Capture the cell that displays the provided text and extract its [X, Y] central coordinate. 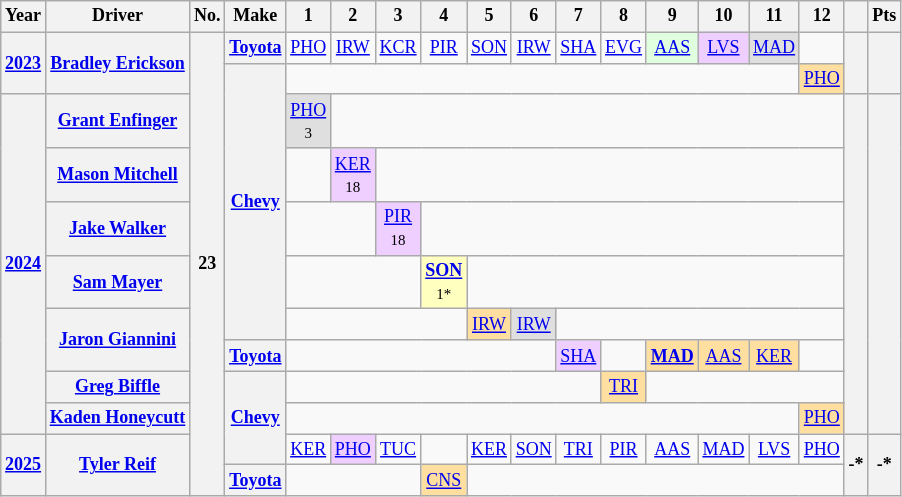
Kaden Honeycutt [117, 418]
KER18 [354, 175]
Greg Biffle [117, 386]
2023 [24, 63]
No. [208, 16]
7 [578, 16]
12 [822, 16]
4 [444, 16]
TUC [398, 450]
10 [724, 16]
2024 [24, 264]
3 [398, 16]
1 [308, 16]
Jake Walker [117, 229]
8 [624, 16]
EVG [624, 48]
PHO3 [308, 121]
2025 [24, 465]
SON1* [444, 282]
Jaron Giannini [117, 340]
CNS [444, 480]
Bradley Erickson [117, 63]
11 [774, 16]
Mason Mitchell [117, 175]
KCR [398, 48]
PIR18 [398, 229]
Grant Enfinger [117, 121]
Year [24, 16]
9 [672, 16]
Sam Mayer [117, 282]
Driver [117, 16]
Pts [884, 16]
23 [208, 264]
Make [256, 16]
Tyler Reif [117, 465]
2 [354, 16]
5 [490, 16]
6 [534, 16]
